Provide the [X, Y] coordinate of the cell's center where the given text is located.  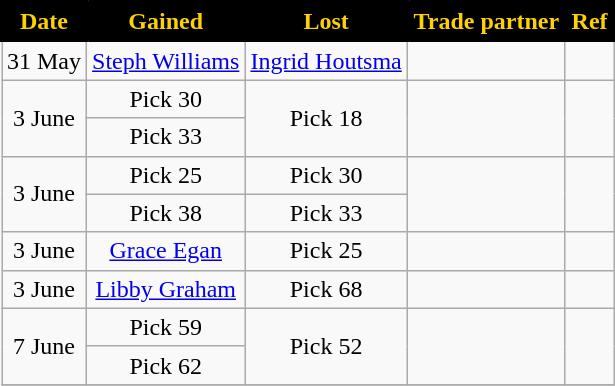
Pick 62 [166, 365]
Pick 59 [166, 327]
Ref [590, 22]
7 June [44, 346]
Steph Williams [166, 60]
Pick 38 [166, 213]
Pick 52 [326, 346]
Date [44, 22]
Pick 68 [326, 289]
Libby Graham [166, 289]
31 May [44, 60]
Gained [166, 22]
Grace Egan [166, 251]
Ingrid Houtsma [326, 60]
Trade partner [486, 22]
Pick 18 [326, 118]
Lost [326, 22]
